Locate the cell with the specified text and output its (X, Y) center coordinate. 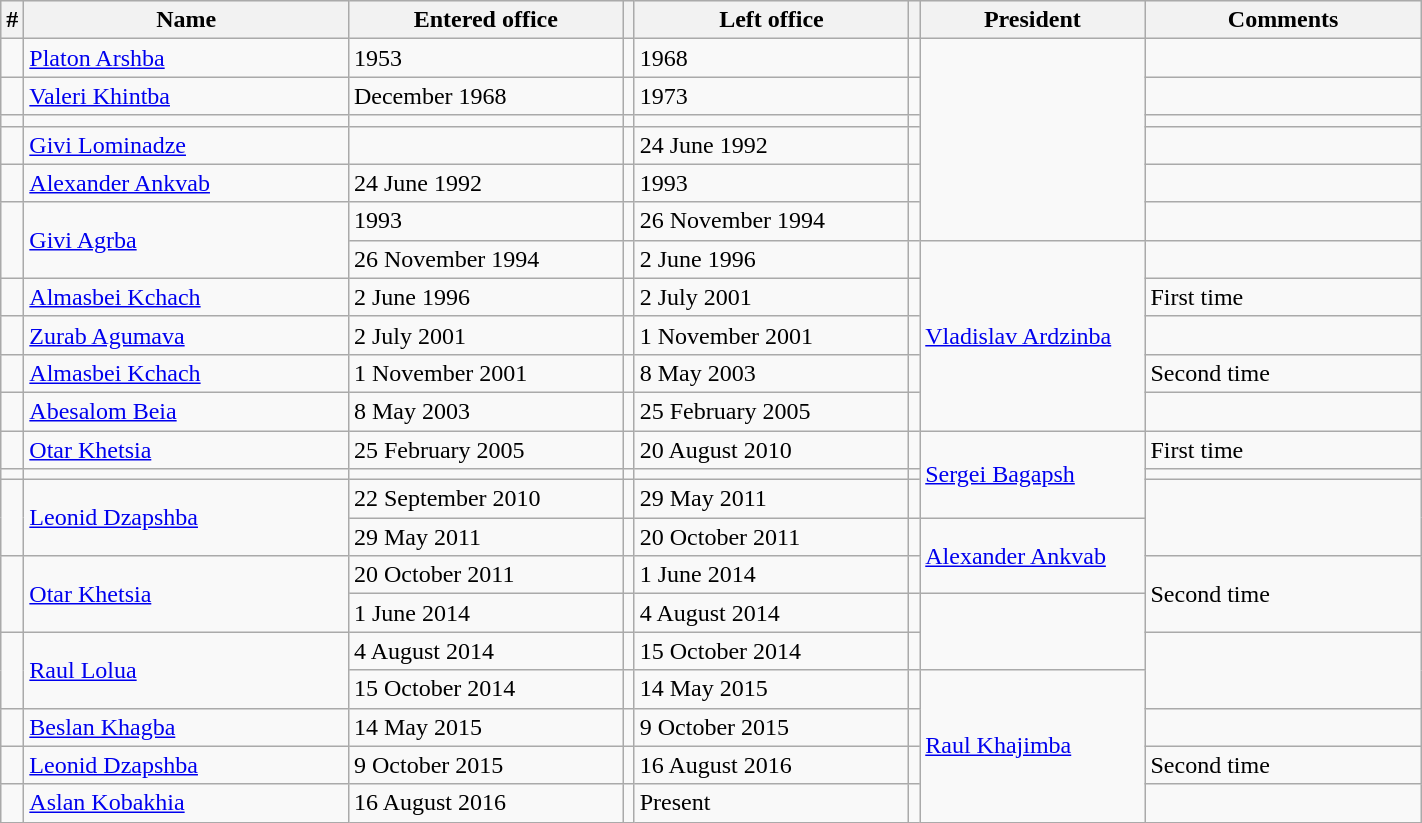
1973 (771, 96)
Raul Khajimba (1032, 746)
Beslan Khagba (186, 727)
Vladislav Ardzinba (1032, 335)
22 September 2010 (486, 499)
Left office (771, 20)
20 August 2010 (771, 449)
Platon Arshba (186, 58)
Entered office (486, 20)
President (1032, 20)
Raul Lolua (186, 670)
Comments (1283, 20)
1953 (486, 58)
Aslan Kobakhia (186, 803)
December 1968 (486, 96)
Sergei Bagapsh (1032, 474)
Givi Agrba (186, 240)
Name (186, 20)
Givi Lominadze (186, 145)
Present (771, 803)
Valeri Khintba (186, 96)
Zurab Agumava (186, 335)
# (12, 20)
1968 (771, 58)
Abesalom Beia (186, 411)
